Output the (X, Y) coordinate of the center of the cell containing the given text.  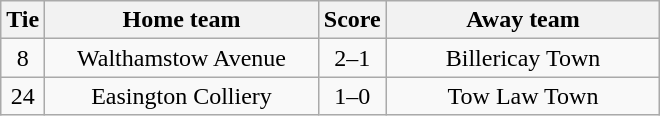
Score (352, 20)
Home team (182, 20)
Away team (523, 20)
Walthamstow Avenue (182, 58)
Tie (23, 20)
2–1 (352, 58)
Tow Law Town (523, 96)
Easington Colliery (182, 96)
Billericay Town (523, 58)
24 (23, 96)
8 (23, 58)
1–0 (352, 96)
